Return the (x, y) coordinate for the center point of the cell that contains the specified text.  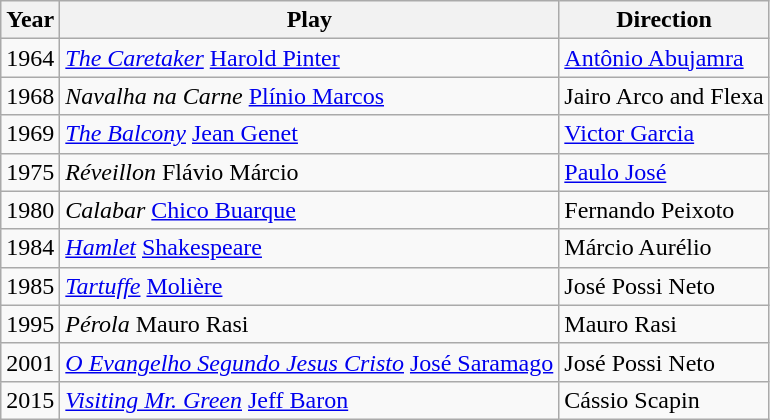
Victor Garcia (664, 134)
Fernando Peixoto (664, 210)
Direction (664, 20)
1975 (30, 172)
1995 (30, 324)
Réveillon Flávio Márcio (310, 172)
1964 (30, 58)
Márcio Aurélio (664, 248)
2001 (30, 362)
Cássio Scapin (664, 400)
The Caretaker Harold Pinter (310, 58)
Pérola Mauro Rasi (310, 324)
1985 (30, 286)
O Evangelho Segundo Jesus Cristo José Saramago (310, 362)
Jairo Arco and Flexa (664, 96)
1969 (30, 134)
Paulo José (664, 172)
Visiting Mr. Green Jeff Baron (310, 400)
The Balcony Jean Genet (310, 134)
Calabar Chico Buarque (310, 210)
Play (310, 20)
Year (30, 20)
Antônio Abujamra (664, 58)
1968 (30, 96)
1980 (30, 210)
Mauro Rasi (664, 324)
Navalha na Carne Plínio Marcos (310, 96)
Tartuffe Molière (310, 286)
Hamlet Shakespeare (310, 248)
2015 (30, 400)
1984 (30, 248)
